Output the [x, y] coordinate of the center of the cell containing the given text.  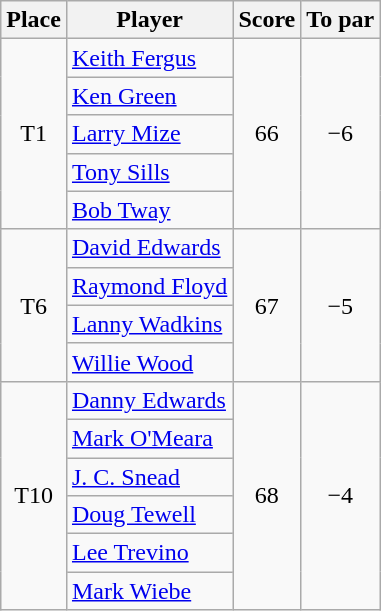
Lee Trevino [149, 553]
Keith Fergus [149, 58]
To par [340, 20]
Ken Green [149, 96]
67 [267, 305]
66 [267, 134]
Doug Tewell [149, 515]
Willie Wood [149, 362]
Lanny Wadkins [149, 324]
Mark O'Meara [149, 438]
T6 [34, 305]
Score [267, 20]
Tony Sills [149, 172]
−6 [340, 134]
Danny Edwards [149, 400]
T1 [34, 134]
David Edwards [149, 248]
Mark Wiebe [149, 591]
Player [149, 20]
−5 [340, 305]
Larry Mize [149, 134]
68 [267, 495]
J. C. Snead [149, 477]
−4 [340, 495]
Place [34, 20]
Bob Tway [149, 210]
T10 [34, 495]
Raymond Floyd [149, 286]
